For the text-containing cell, return its midpoint in [X, Y] coordinate format. 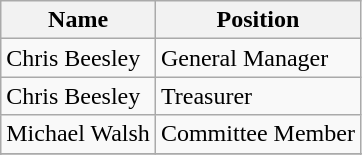
General Manager [258, 58]
Name [78, 20]
Committee Member [258, 134]
Treasurer [258, 96]
Position [258, 20]
Michael Walsh [78, 134]
